Locate the cell with the specified text and output its [X, Y] center coordinate. 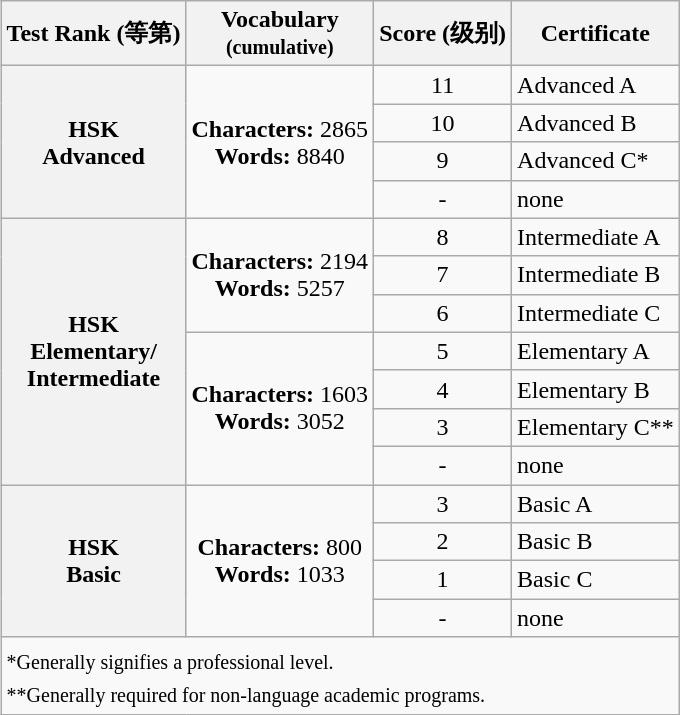
Intermediate C [596, 313]
HSKElementary/Intermediate [94, 351]
Certificate [596, 34]
Characters: 800Words: 1033 [280, 560]
Characters: 2865Words: 8840 [280, 142]
9 [443, 161]
Elementary B [596, 389]
Characters: 1603Words: 3052 [280, 408]
Advanced B [596, 123]
7 [443, 275]
Basic B [596, 542]
Advanced A [596, 85]
HSKAdvanced [94, 142]
Characters: 2194Words: 5257 [280, 275]
11 [443, 85]
Elementary A [596, 351]
Test Rank (等第) [94, 34]
Vocabulary(cumulative) [280, 34]
Intermediate B [596, 275]
10 [443, 123]
Basic A [596, 503]
Intermediate A [596, 237]
Score (级别) [443, 34]
Advanced C* [596, 161]
5 [443, 351]
HSKBasic [94, 560]
4 [443, 389]
1 [443, 580]
2 [443, 542]
6 [443, 313]
8 [443, 237]
*Generally signifies a professional level.**Generally required for non-language academic programs. [340, 676]
Basic C [596, 580]
Elementary C** [596, 427]
